Capture the cell that displays the provided text and extract its (x, y) central coordinate. 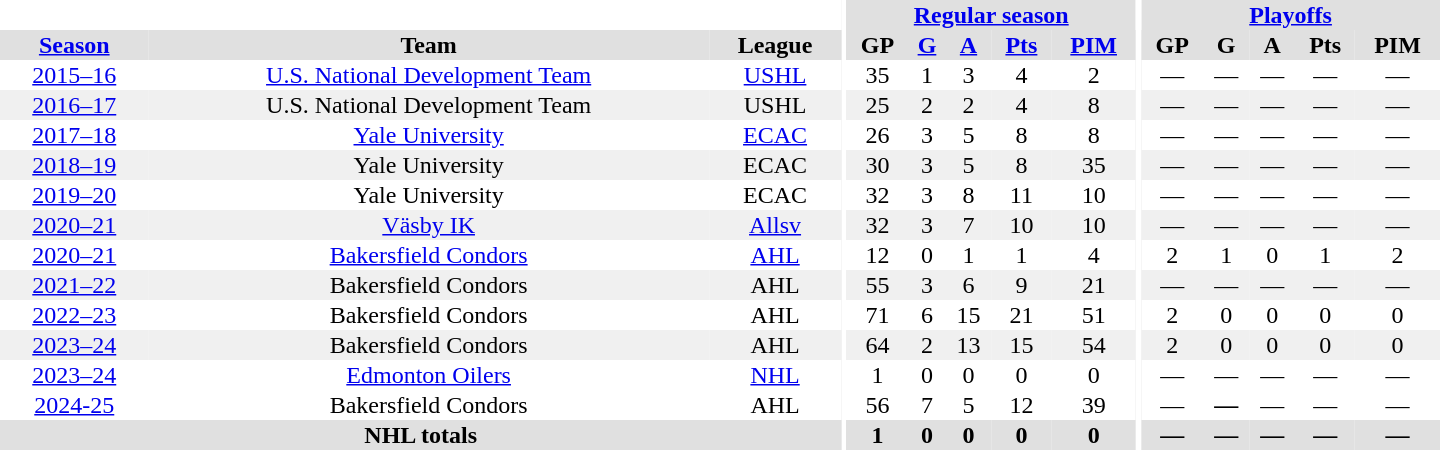
2018–19 (74, 165)
2019–20 (74, 195)
2017–18 (74, 135)
55 (877, 285)
2021–22 (74, 285)
11 (1022, 195)
NHL (776, 375)
Allsv (776, 225)
2015–16 (74, 75)
League (776, 45)
30 (877, 165)
Regular season (991, 15)
Playoffs (1290, 15)
Team (429, 45)
Edmonton Oilers (429, 375)
54 (1094, 345)
25 (877, 105)
13 (968, 345)
NHL totals (420, 435)
39 (1094, 405)
Season (74, 45)
Väsby IK (429, 225)
26 (877, 135)
9 (1022, 285)
2024-25 (74, 405)
2016–17 (74, 105)
64 (877, 345)
56 (877, 405)
71 (877, 315)
2022–23 (74, 315)
51 (1094, 315)
